Return the [X, Y] coordinate for the center point of the cell that contains the specified text.  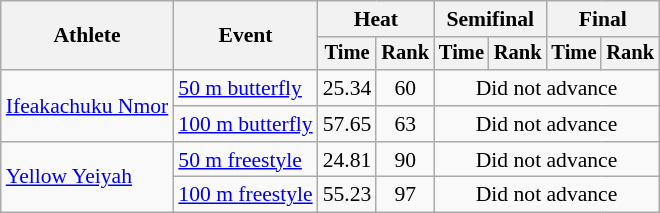
Ifeakachuku Nmor [88, 106]
50 m freestyle [245, 160]
Semifinal [490, 19]
Event [245, 36]
90 [405, 160]
60 [405, 88]
63 [405, 124]
100 m butterfly [245, 124]
50 m butterfly [245, 88]
Athlete [88, 36]
97 [405, 195]
Heat [376, 19]
Yellow Yeiyah [88, 178]
25.34 [348, 88]
100 m freestyle [245, 195]
57.65 [348, 124]
24.81 [348, 160]
Final [603, 19]
55.23 [348, 195]
